Scan for the cell matching the given text and deliver its (X, Y) coordinate at center. 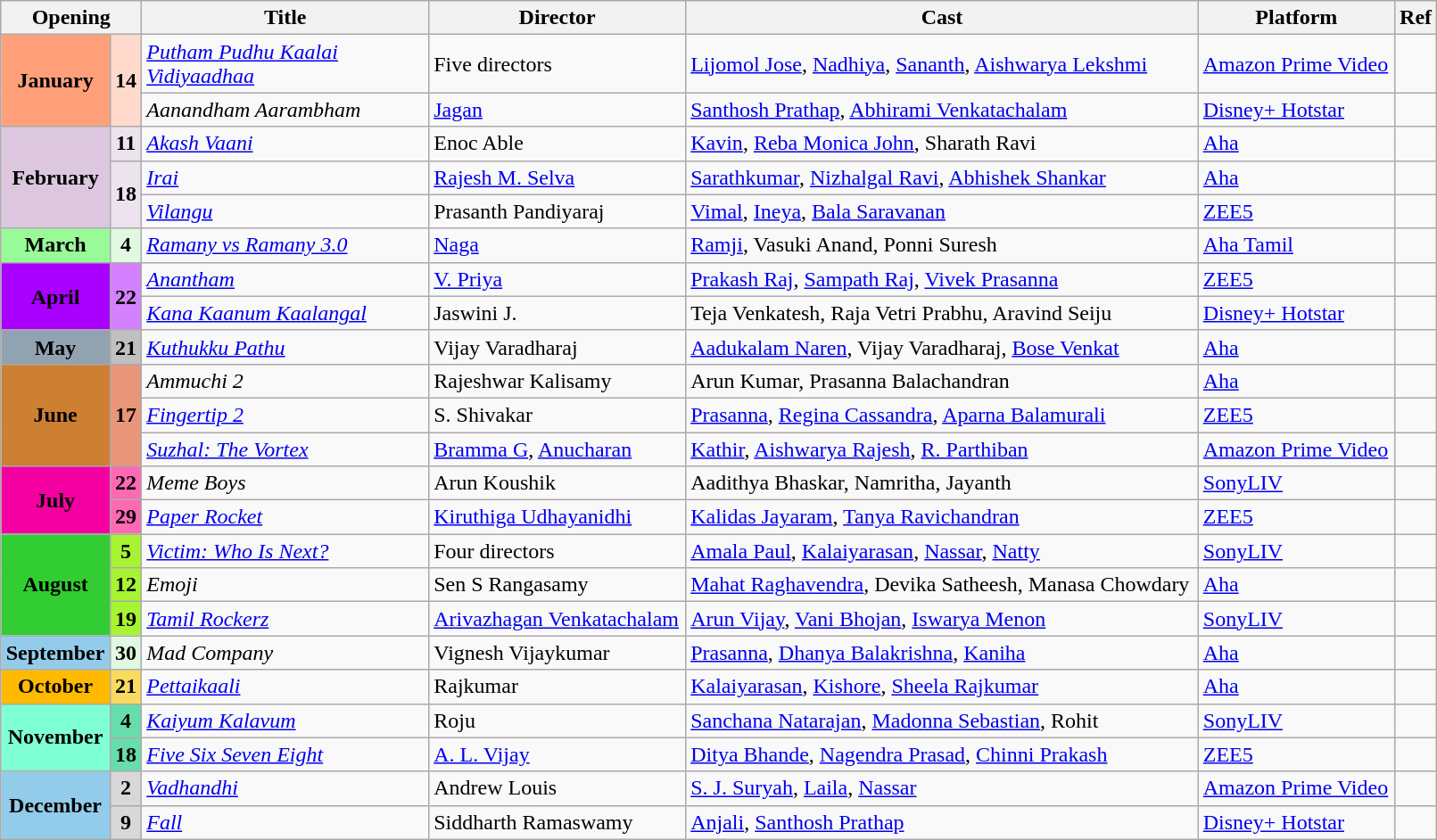
Prasanna, Regina Cassandra, Aparna Balamurali (942, 415)
Five directors (557, 64)
Arun Kumar, Prasanna Balachandran (942, 381)
Putham Pudhu Kaalai Vidiyaadhaa (285, 64)
Kathir, Aishwarya Rajesh, R. Parthiban (942, 449)
Kana Kaanum Kaalangal (285, 313)
5 (125, 551)
Vilangu (285, 211)
Ammuchi 2 (285, 381)
Ramji, Vasuki Anand, Ponni Suresh (942, 245)
Cast (942, 18)
Akash Vaani (285, 144)
Mahat Raghavendra, Devika Satheesh, Manasa Chowdary (942, 585)
Suzhal: The Vortex (285, 449)
June (55, 415)
Rajesh M. Selva (557, 177)
Victim: Who Is Next? (285, 551)
Vimal, Ineya, Bala Saravanan (942, 211)
February (55, 177)
Kalaiyarasan, Kishore, Sheela Rajkumar (942, 687)
May (55, 347)
S. J. Suryah, Laila, Nassar (942, 788)
Fingertip 2 (285, 415)
17 (125, 415)
Arun Vijay, Vani Bhojan, Iswarya Menon (942, 619)
Aadithya Bhaskar, Namritha, Jayanth (942, 483)
Prasanth Pandiyaraj (557, 211)
Irai (285, 177)
Bramma G, Anucharan (557, 449)
Enoc Able (557, 144)
Kiruthiga Udhayanidhi (557, 517)
V. Priya (557, 279)
Director (557, 18)
Title (285, 18)
Anjali, Santhosh Prathap (942, 822)
9 (125, 822)
Arivazhagan Venkatachalam (557, 619)
Pettaikaali (285, 687)
August (55, 585)
Mad Company (285, 653)
Andrew Louis (557, 788)
Vadhandhi (285, 788)
2 (125, 788)
Siddharth Ramaswamy (557, 822)
Paper Rocket (285, 517)
Sen S Rangasamy (557, 585)
Teja Venkatesh, Raja Vetri Prabhu, Aravind Seiju (942, 313)
Sanchana Natarajan, Madonna Sebastian, Rohit (942, 721)
Jaswini J. (557, 313)
19 (125, 619)
12 (125, 585)
October (55, 687)
Emoji (285, 585)
A. L. Vijay (557, 754)
Prasanna, Dhanya Balakrishna, Kaniha (942, 653)
Aanandham Aarambham (285, 110)
Aadukalam Naren, Vijay Varadharaj, Bose Venkat (942, 347)
Ramany vs Ramany 3.0 (285, 245)
Four directors (557, 551)
Meme Boys (285, 483)
29 (125, 517)
Arun Koushik (557, 483)
Rajeshwar Kalisamy (557, 381)
Kaiyum Kalavum (285, 721)
30 (125, 653)
Tamil Rockerz (285, 619)
Vijay Varadharaj (557, 347)
Aha Tamil (1296, 245)
Anantham (285, 279)
Opening (71, 18)
April (55, 296)
Prakash Raj, Sampath Raj, Vivek Prasanna (942, 279)
Santhosh Prathap, Abhirami Venkatachalam (942, 110)
Rajkumar (557, 687)
S. Shivakar (557, 415)
Amala Paul, Kalaiyarasan, Nassar, Natty (942, 551)
Lijomol Jose, Nadhiya, Sananth, Aishwarya Lekshmi (942, 64)
November (55, 737)
Kalidas Jayaram, Tanya Ravichandran (942, 517)
Kavin, Reba Monica John, Sharath Ravi (942, 144)
Fall (285, 822)
Platform (1296, 18)
September (55, 653)
Jagan (557, 110)
January (55, 80)
Ref (1415, 18)
Five Six Seven Eight (285, 754)
14 (125, 80)
Naga (557, 245)
Sarathkumar, Nizhalgal Ravi, Abhishek Shankar (942, 177)
July (55, 500)
11 (125, 144)
December (55, 805)
March (55, 245)
Ditya Bhande, Nagendra Prasad, Chinni Prakash (942, 754)
Vignesh Vijaykumar (557, 653)
Kuthukku Pathu (285, 347)
Roju (557, 721)
